Determine the (X, Y) coordinate at the center of the cell enclosing the given text.  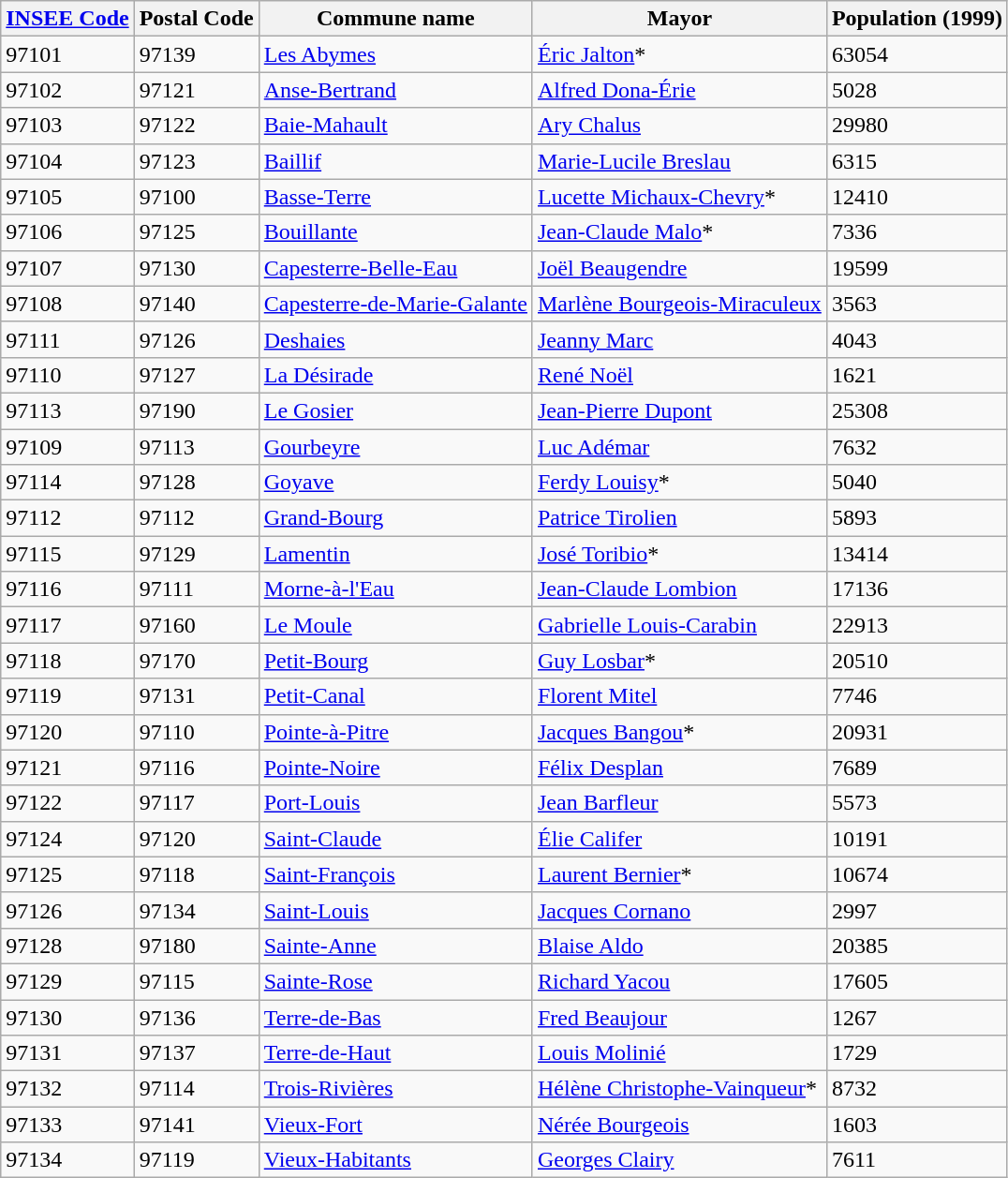
Ferdy Louisy* (679, 483)
Luc Adémar (679, 447)
97170 (197, 661)
Gabrielle Louis-Carabin (679, 625)
Fred Beaujour (679, 1017)
José Toribio* (679, 554)
Pointe-Noire (395, 768)
Jacques Cornano (679, 910)
7632 (916, 447)
5040 (916, 483)
Capesterre-de-Marie-Galante (395, 304)
17605 (916, 981)
Blaise Aldo (679, 946)
Petit-Canal (395, 696)
97180 (197, 946)
Basse-Terre (395, 197)
97102 (67, 90)
Sainte-Anne (395, 946)
Richard Yacou (679, 981)
Mayor (679, 19)
97105 (67, 197)
Anse-Bertrand (395, 90)
Nérée Bourgeois (679, 1125)
97127 (197, 375)
Jean-Claude Malo* (679, 232)
Goyave (395, 483)
Pointe-à-Pitre (395, 732)
17136 (916, 589)
Jacques Bangou* (679, 732)
Jean Barfleur (679, 803)
Gourbeyre (395, 447)
20931 (916, 732)
Marlène Bourgeois-Miraculeux (679, 304)
Élie Califer (679, 839)
20385 (916, 946)
Trois-Rivières (395, 1089)
20510 (916, 661)
Marie-Lucile Breslau (679, 161)
Port-Louis (395, 803)
Morne-à-l'Eau (395, 589)
Joël Beaugendre (679, 268)
Sainte-Rose (395, 981)
97160 (197, 625)
7611 (916, 1160)
97103 (67, 126)
97108 (67, 304)
97124 (67, 839)
97137 (197, 1053)
Population (1999) (916, 19)
7746 (916, 696)
1267 (916, 1017)
13414 (916, 554)
1603 (916, 1125)
29980 (916, 126)
Félix Desplan (679, 768)
97104 (67, 161)
Lamentin (395, 554)
3563 (916, 304)
La Désirade (395, 375)
Guy Losbar* (679, 661)
Hélène Christophe-Vainqueur* (679, 1089)
97190 (197, 410)
1621 (916, 375)
Vieux-Habitants (395, 1160)
19599 (916, 268)
10674 (916, 874)
Saint-François (395, 874)
Vieux-Fort (395, 1125)
5028 (916, 90)
INSEE Code (67, 19)
Jean-Pierre Dupont (679, 410)
8732 (916, 1089)
Les Abymes (395, 54)
97109 (67, 447)
Saint-Louis (395, 910)
22913 (916, 625)
Baillif (395, 161)
5573 (916, 803)
10191 (916, 839)
Patrice Tirolien (679, 518)
Jeanny Marc (679, 339)
97139 (197, 54)
Terre-de-Haut (395, 1053)
Capesterre-Belle-Eau (395, 268)
7689 (916, 768)
Postal Code (197, 19)
Grand-Bourg (395, 518)
97100 (197, 197)
97133 (67, 1125)
7336 (916, 232)
97107 (67, 268)
63054 (916, 54)
1729 (916, 1053)
12410 (916, 197)
Bouillante (395, 232)
Petit-Bourg (395, 661)
97141 (197, 1125)
6315 (916, 161)
Commune name (395, 19)
Le Moule (395, 625)
Jean-Claude Lombion (679, 589)
4043 (916, 339)
Ary Chalus (679, 126)
Saint-Claude (395, 839)
Le Gosier (395, 410)
97106 (67, 232)
97101 (67, 54)
5893 (916, 518)
2997 (916, 910)
Baie-Mahault (395, 126)
Alfred Dona-Érie (679, 90)
Florent Mitel (679, 696)
Louis Molinié (679, 1053)
Deshaies (395, 339)
25308 (916, 410)
Lucette Michaux-Chevry* (679, 197)
Laurent Bernier* (679, 874)
René Noël (679, 375)
Éric Jalton* (679, 54)
97132 (67, 1089)
Terre-de-Bas (395, 1017)
97123 (197, 161)
Georges Clairy (679, 1160)
97140 (197, 304)
97136 (197, 1017)
